Scan for the cell matching the given text and deliver its (X, Y) coordinate at center. 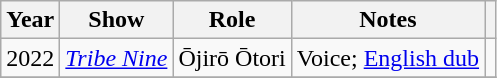
Ōjirō Ōtori (232, 58)
2022 (30, 58)
Notes (388, 20)
Role (232, 20)
Tribe Nine (116, 58)
Voice; English dub (388, 58)
Show (116, 20)
Year (30, 20)
